From the cell containing the given text, extract its center point as (X, Y) coordinate. 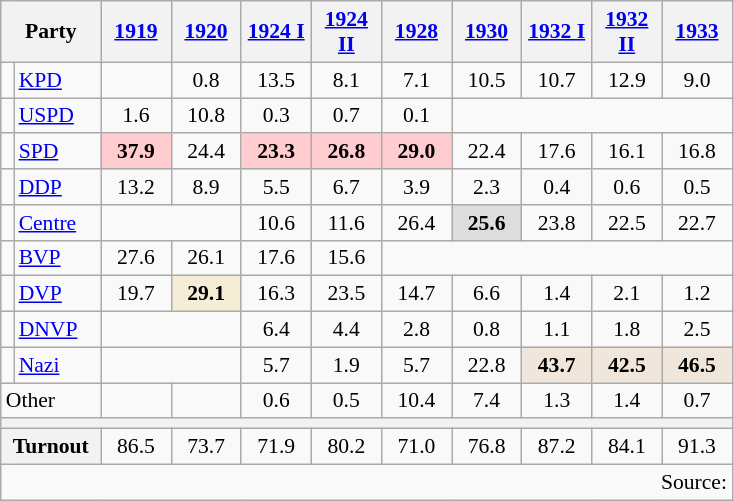
Turnout (51, 447)
23.5 (346, 294)
BVP (58, 258)
1928 (416, 32)
4.4 (346, 330)
22.4 (487, 152)
2.1 (627, 294)
26.4 (416, 223)
3.9 (416, 187)
46.5 (697, 365)
24.4 (206, 152)
KPD (58, 80)
71.9 (276, 447)
USPD (58, 116)
Other (51, 401)
10.7 (557, 80)
16.1 (627, 152)
43.7 (557, 365)
22.8 (487, 365)
13.5 (276, 80)
84.1 (627, 447)
1.8 (627, 330)
6.6 (487, 294)
Centre (58, 223)
1920 (206, 32)
0.1 (416, 116)
25.6 (487, 223)
1.9 (346, 365)
Party (51, 32)
1930 (487, 32)
12.9 (627, 80)
10.6 (276, 223)
5.5 (276, 187)
1.3 (557, 401)
6.4 (276, 330)
15.6 (346, 258)
86.5 (136, 447)
11.6 (346, 223)
1.2 (697, 294)
76.8 (487, 447)
37.9 (136, 152)
1933 (697, 32)
29.0 (416, 152)
42.5 (627, 365)
1932 II (627, 32)
26.8 (346, 152)
2.5 (697, 330)
80.2 (346, 447)
22.5 (627, 223)
2.8 (416, 330)
DVP (58, 294)
10.8 (206, 116)
9.0 (697, 80)
SPD (58, 152)
19.7 (136, 294)
0.3 (276, 116)
23.8 (557, 223)
Source: (366, 482)
27.6 (136, 258)
26.1 (206, 258)
7.4 (487, 401)
1919 (136, 32)
14.7 (416, 294)
1924 II (346, 32)
73.7 (206, 447)
23.3 (276, 152)
1.6 (136, 116)
71.0 (416, 447)
29.1 (206, 294)
87.2 (557, 447)
16.3 (276, 294)
22.7 (697, 223)
1.1 (557, 330)
91.3 (697, 447)
13.2 (136, 187)
16.8 (697, 152)
2.3 (487, 187)
8.1 (346, 80)
6.7 (346, 187)
10.5 (487, 80)
1932 I (557, 32)
1924 I (276, 32)
10.4 (416, 401)
7.1 (416, 80)
DNVP (58, 330)
8.9 (206, 187)
Nazi (58, 365)
0.4 (557, 187)
DDP (58, 187)
